Find where the given text appears and provide that cell's center as (X, Y) coordinate. 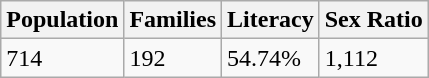
Literacy (271, 20)
54.74% (271, 58)
714 (62, 58)
192 (173, 58)
Families (173, 20)
Sex Ratio (374, 20)
1,112 (374, 58)
Population (62, 20)
